Provide the (X, Y) coordinate of the cell's center where the given text is located.  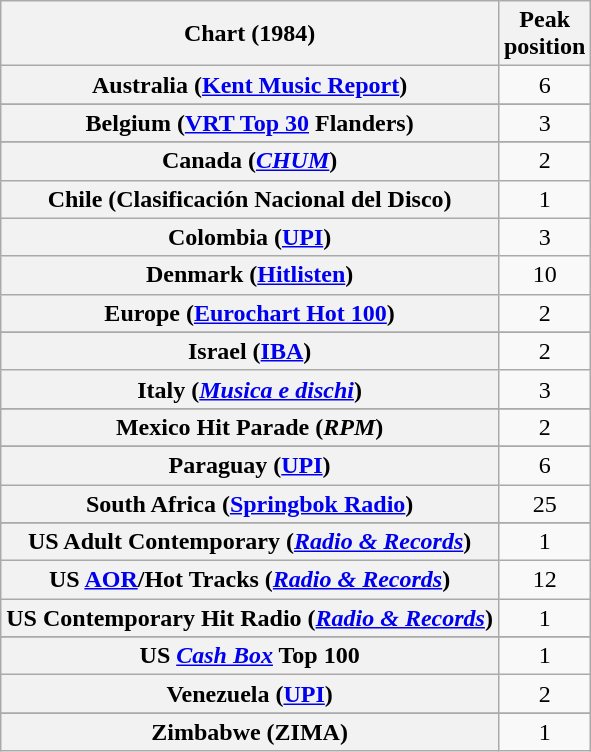
South Africa (Springbok Radio) (250, 503)
Chart (1984) (250, 34)
US AOR/Hot Tracks (Radio & Records) (250, 580)
US Adult Contemporary (Radio & Records) (250, 542)
12 (544, 580)
Denmark (Hitlisten) (250, 275)
Belgium (VRT Top 30 Flanders) (250, 123)
Chile (Clasificación Nacional del Disco) (250, 199)
Colombia (UPI) (250, 237)
Italy (Musica e dischi) (250, 389)
10 (544, 275)
Israel (IBA) (250, 351)
Canada (CHUM) (250, 161)
25 (544, 503)
US Contemporary Hit Radio (Radio & Records) (250, 618)
Peakposition (544, 34)
Mexico Hit Parade (RPM) (250, 427)
Australia (Kent Music Report) (250, 85)
Venezuela (UPI) (250, 694)
Europe (Eurochart Hot 100) (250, 313)
US Cash Box Top 100 (250, 656)
Paraguay (UPI) (250, 465)
Zimbabwe (ZIMA) (250, 732)
